Return (x, y) of the center of cell containing provided text 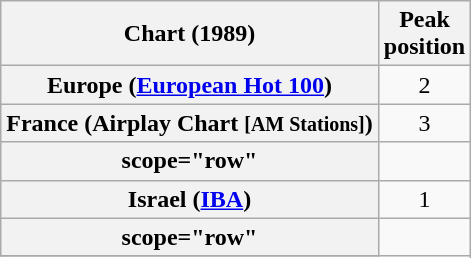
Israel (IBA) (190, 199)
France (Airplay Chart [AM Stations]) (190, 123)
Europe (European Hot 100) (190, 85)
Chart (1989) (190, 34)
1 (424, 199)
3 (424, 123)
2 (424, 85)
Peakposition (424, 34)
